Return the [x, y] coordinate for the center point of the cell that contains the specified text.  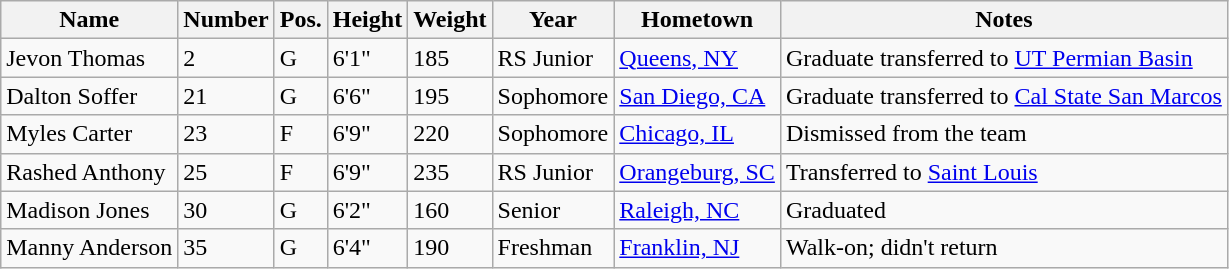
2 [226, 58]
Myles Carter [90, 134]
185 [450, 58]
6'4" [367, 248]
Pos. [300, 20]
Hometown [698, 20]
Freshman [553, 248]
Rashed Anthony [90, 172]
Transferred to Saint Louis [1004, 172]
Orangeburg, SC [698, 172]
6'2" [367, 210]
Queens, NY [698, 58]
Graduate transferred to UT Permian Basin [1004, 58]
Graduate transferred to Cal State San Marcos [1004, 96]
30 [226, 210]
Senior [553, 210]
Graduated [1004, 210]
220 [450, 134]
35 [226, 248]
Number [226, 20]
Dismissed from the team [1004, 134]
Name [90, 20]
Franklin, NJ [698, 248]
23 [226, 134]
190 [450, 248]
235 [450, 172]
Walk-on; didn't return [1004, 248]
Year [553, 20]
160 [450, 210]
San Diego, CA [698, 96]
195 [450, 96]
21 [226, 96]
Dalton Soffer [90, 96]
Manny Anderson [90, 248]
Height [367, 20]
Raleigh, NC [698, 210]
25 [226, 172]
6'6" [367, 96]
Madison Jones [90, 210]
6'1" [367, 58]
Notes [1004, 20]
Weight [450, 20]
Jevon Thomas [90, 58]
Chicago, IL [698, 134]
